From the cell containing the given text, extract its center point as [X, Y] coordinate. 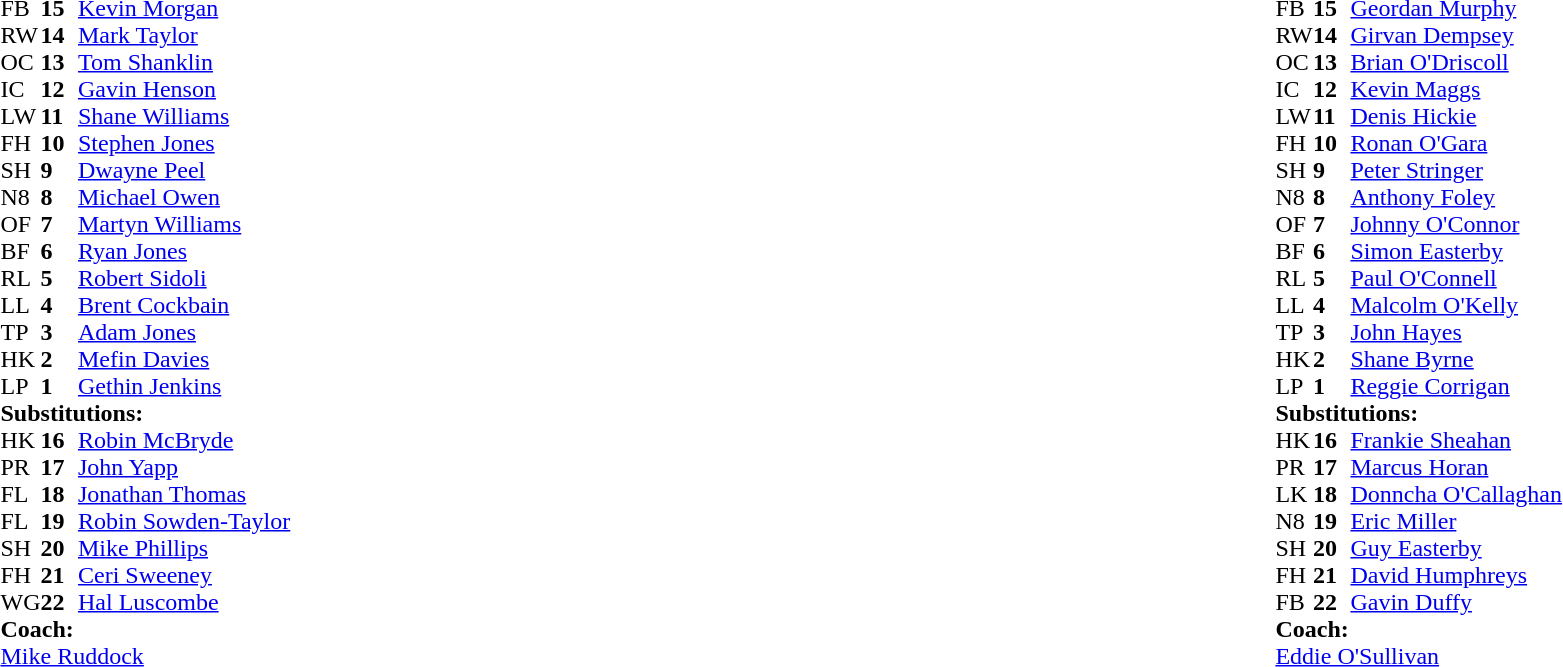
Gavin Henson [184, 90]
Reggie Corrigan [1456, 386]
Malcolm O'Kelly [1456, 306]
Shane Williams [184, 116]
Kevin Maggs [1456, 90]
Martyn Williams [184, 224]
FB [1294, 602]
Tom Shanklin [184, 62]
Anthony Foley [1456, 198]
Denis Hickie [1456, 116]
LK [1294, 494]
Brian O'Driscoll [1456, 62]
Mike Phillips [184, 548]
Gavin Duffy [1456, 602]
Peter Stringer [1456, 170]
Ryan Jones [184, 252]
Shane Byrne [1456, 360]
Robin Sowden-Taylor [184, 522]
Mark Taylor [184, 36]
Adam Jones [184, 332]
Jonathan Thomas [184, 494]
Ronan O'Gara [1456, 144]
Johnny O'Connor [1456, 224]
Mefin Davies [184, 360]
Robert Sidoli [184, 278]
Stephen Jones [184, 144]
Simon Easterby [1456, 252]
Dwayne Peel [184, 170]
Hal Luscombe [184, 602]
Eric Miller [1456, 522]
Robin McBryde [184, 440]
John Yapp [184, 468]
Guy Easterby [1456, 548]
John Hayes [1456, 332]
Donncha O'Callaghan [1456, 494]
Marcus Horan [1456, 468]
Frankie Sheahan [1456, 440]
WG [20, 602]
Gethin Jenkins [184, 386]
Brent Cockbain [184, 306]
Michael Owen [184, 198]
Ceri Sweeney [184, 576]
Paul O'Connell [1456, 278]
Girvan Dempsey [1456, 36]
David Humphreys [1456, 576]
